Output the [X, Y] coordinate of the center of the cell containing the given text.  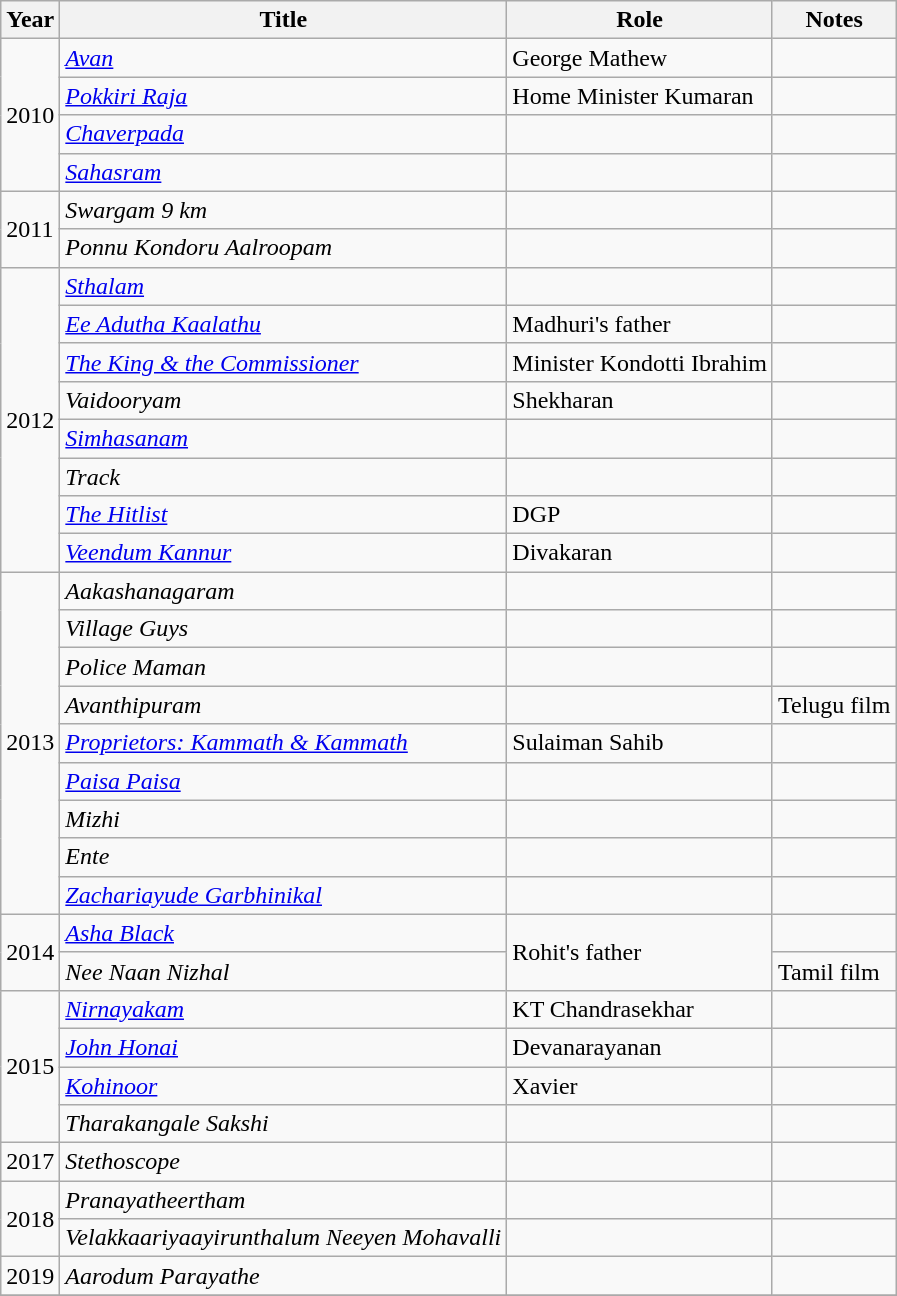
KT Chandrasekhar [640, 1009]
Sthalam [284, 286]
Title [284, 20]
Avanthipuram [284, 705]
Track [284, 477]
Vaidooryam [284, 400]
Avan [284, 58]
2010 [30, 115]
Minister Kondotti Ibrahim [640, 362]
Role [640, 20]
2012 [30, 419]
Chaverpada [284, 134]
2013 [30, 744]
The Hitlist [284, 515]
Police Maman [284, 667]
Madhuri's father [640, 324]
Nee Naan Nizhal [284, 971]
Rohit's father [640, 952]
Asha Black [284, 933]
John Honai [284, 1047]
Aarodum Parayathe [284, 1276]
2011 [30, 229]
Stethoscope [284, 1162]
Swargam 9 km [284, 210]
DGP [640, 515]
2015 [30, 1066]
Tamil film [834, 971]
The King & the Commissioner [284, 362]
Sulaiman Sahib [640, 743]
Mizhi [284, 819]
Zachariayude Garbhinikal [284, 895]
Proprietors: Kammath & Kammath [284, 743]
Home Minister Kumaran [640, 96]
Xavier [640, 1085]
Ente [284, 857]
Sahasram [284, 172]
Divakaran [640, 553]
2018 [30, 1219]
Devanarayanan [640, 1047]
Aakashanagaram [284, 591]
Ee Adutha Kaalathu [284, 324]
Tharakangale Sakshi [284, 1124]
Year [30, 20]
Notes [834, 20]
Ponnu Kondoru Aalroopam [284, 248]
Veendum Kannur [284, 553]
Telugu film [834, 705]
Shekharan [640, 400]
Paisa Paisa [284, 781]
Velakkaariyaayirunthalum Neeyen Mohavalli [284, 1238]
Village Guys [284, 629]
Kohinoor [284, 1085]
2014 [30, 952]
2019 [30, 1276]
George Mathew [640, 58]
Pranayatheertham [284, 1200]
2017 [30, 1162]
Simhasanam [284, 438]
Pokkiri Raja [284, 96]
Nirnayakam [284, 1009]
